From the cell containing the given text, extract its center point as (X, Y) coordinate. 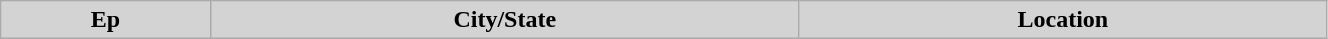
Location (1062, 20)
City/State (504, 20)
Ep (106, 20)
